Output the [X, Y] coordinate of the center of the cell containing the given text.  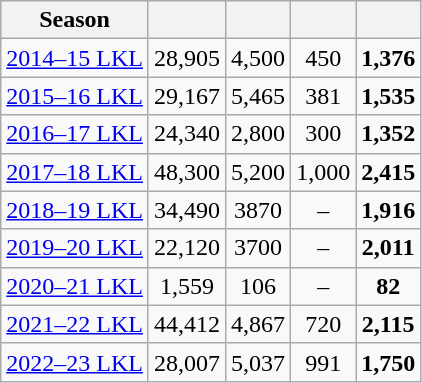
5,037 [258, 362]
48,300 [186, 172]
2019–20 LKL [75, 248]
24,340 [186, 134]
82 [388, 286]
1,916 [388, 210]
2020–21 LKL [75, 286]
1,750 [388, 362]
4,500 [258, 58]
29,167 [186, 96]
2018–19 LKL [75, 210]
2014–15 LKL [75, 58]
5,465 [258, 96]
28,905 [186, 58]
2,115 [388, 324]
2015–16 LKL [75, 96]
Season [75, 20]
1,376 [388, 58]
450 [324, 58]
3870 [258, 210]
2022–23 LKL [75, 362]
381 [324, 96]
2017–18 LKL [75, 172]
300 [324, 134]
5,200 [258, 172]
28,007 [186, 362]
22,120 [186, 248]
2,011 [388, 248]
1,559 [186, 286]
720 [324, 324]
2,415 [388, 172]
4,867 [258, 324]
2021–22 LKL [75, 324]
3700 [258, 248]
2,800 [258, 134]
1,535 [388, 96]
2016–17 LKL [75, 134]
44,412 [186, 324]
1,352 [388, 134]
106 [258, 286]
1,000 [324, 172]
991 [324, 362]
34,490 [186, 210]
